Pinpoint the cell where the given text exists, returning its (x, y) midpoint coordinate. 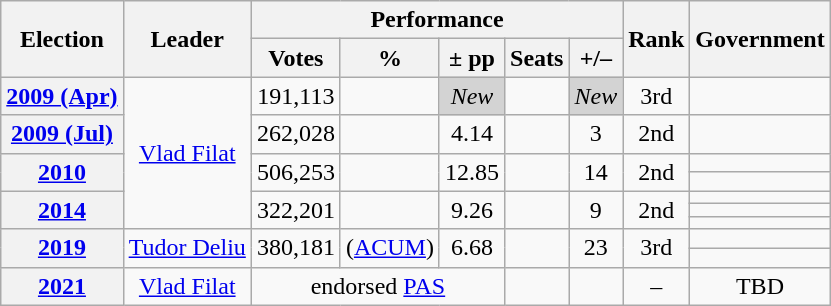
2019 (62, 248)
2010 (62, 172)
322,201 (296, 210)
± pp (472, 58)
4.14 (472, 134)
506,253 (296, 172)
Tudor Deliu (187, 248)
Performance (436, 20)
TBD (760, 286)
2021 (62, 286)
262,028 (296, 134)
23 (596, 248)
191,113 (296, 96)
2009 (Jul) (62, 134)
2009 (Apr) (62, 96)
(ACUM) (390, 248)
Votes (296, 58)
+/– (596, 58)
3 (596, 134)
380,181 (296, 248)
– (656, 286)
Election (62, 39)
6.68 (472, 248)
9.26 (472, 210)
Seats (537, 58)
12.85 (472, 172)
endorsed PAS (378, 286)
14 (596, 172)
Rank (656, 39)
% (390, 58)
Government (760, 39)
2014 (62, 210)
Leader (187, 39)
9 (596, 210)
